Scan for the cell matching the given text and deliver its (x, y) coordinate at center. 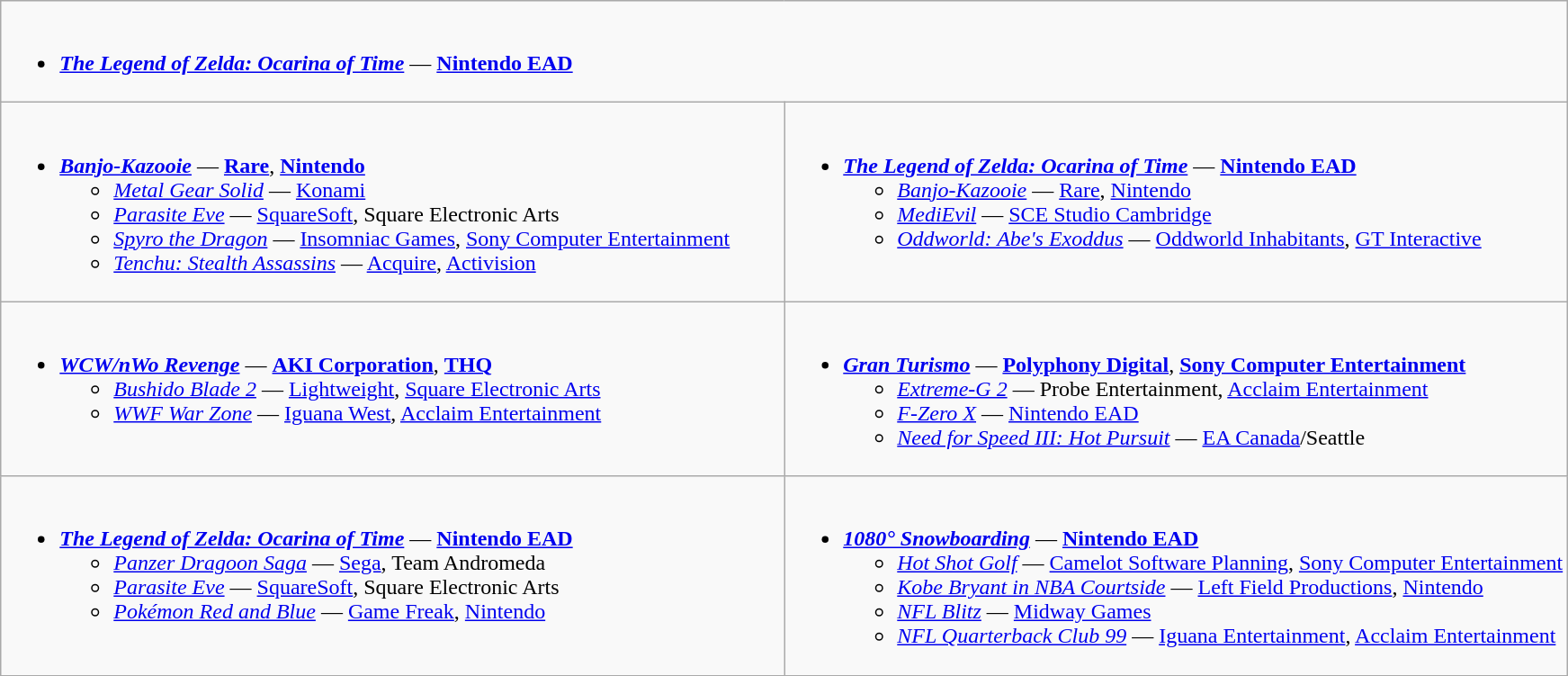
WCW/nWo Revenge — AKI Corporation, THQBushido Blade 2 — Lightweight, Square Electronic ArtsWWF War Zone — Iguana West, Acclaim Entertainment (392, 389)
The Legend of Zelda: Ocarina of Time — Nintendo EAD (784, 52)
